For the text-containing cell, return its midpoint in (X, Y) coordinate format. 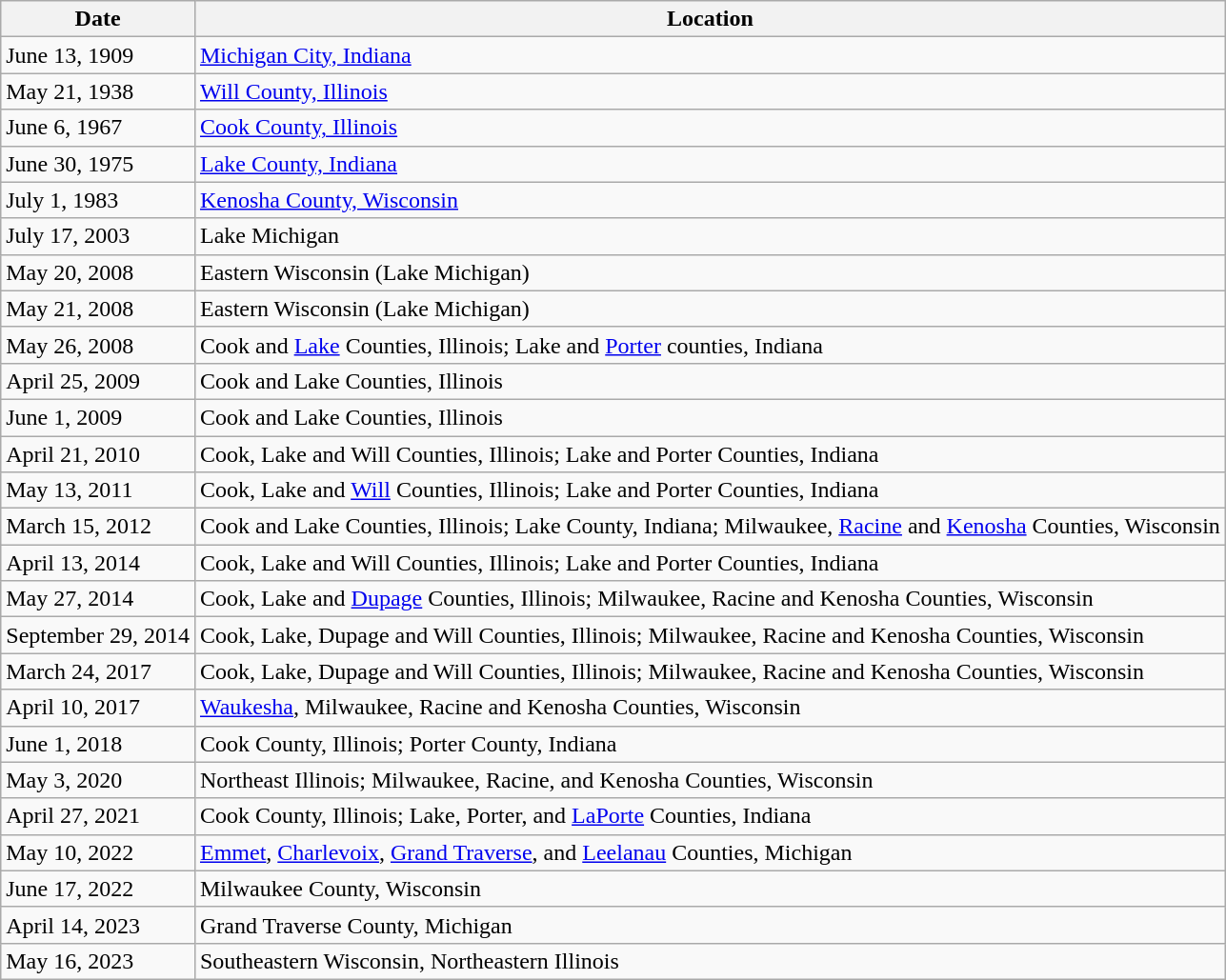
Grand Traverse County, Michigan (710, 925)
May 16, 2023 (98, 961)
April 13, 2014 (98, 563)
Cook, Lake and Dupage Counties, Illinois; Milwaukee, Racine and Kenosha Counties, Wisconsin (710, 599)
Will County, Illinois (710, 91)
March 24, 2017 (98, 671)
Cook County, Illinois; Porter County, Indiana (710, 744)
Cook County, Illinois (710, 128)
April 10, 2017 (98, 708)
Date (98, 19)
Kenosha County, Wisconsin (710, 200)
Michigan City, Indiana (710, 55)
June 6, 1967 (98, 128)
June 13, 1909 (98, 55)
May 10, 2022 (98, 852)
Northeast Illinois; Milwaukee, Racine, and Kenosha Counties, Wisconsin (710, 780)
April 21, 2010 (98, 454)
May 21, 2008 (98, 309)
Cook County, Illinois; Lake, Porter, and LaPorte Counties, Indiana (710, 816)
June 1, 2009 (98, 417)
Cook and Lake Counties, Illinois; Lake County, Indiana; Milwaukee, Racine and Kenosha Counties, Wisconsin (710, 527)
September 29, 2014 (98, 635)
March 15, 2012 (98, 527)
May 13, 2011 (98, 490)
May 20, 2008 (98, 272)
Cook and Lake Counties, Illinois; Lake and Porter counties, Indiana (710, 345)
June 17, 2022 (98, 889)
June 1, 2018 (98, 744)
May 21, 1938 (98, 91)
May 3, 2020 (98, 780)
Lake County, Indiana (710, 164)
May 26, 2008 (98, 345)
Location (710, 19)
Waukesha, Milwaukee, Racine and Kenosha Counties, Wisconsin (710, 708)
June 30, 1975 (98, 164)
July 1, 1983 (98, 200)
Milwaukee County, Wisconsin (710, 889)
April 14, 2023 (98, 925)
Lake Michigan (710, 236)
July 17, 2003 (98, 236)
Southeastern Wisconsin, Northeastern Illinois (710, 961)
April 25, 2009 (98, 381)
Emmet, Charlevoix, Grand Traverse, and Leelanau Counties, Michigan (710, 852)
April 27, 2021 (98, 816)
May 27, 2014 (98, 599)
